Locate the cell with the specified text and output its [X, Y] center coordinate. 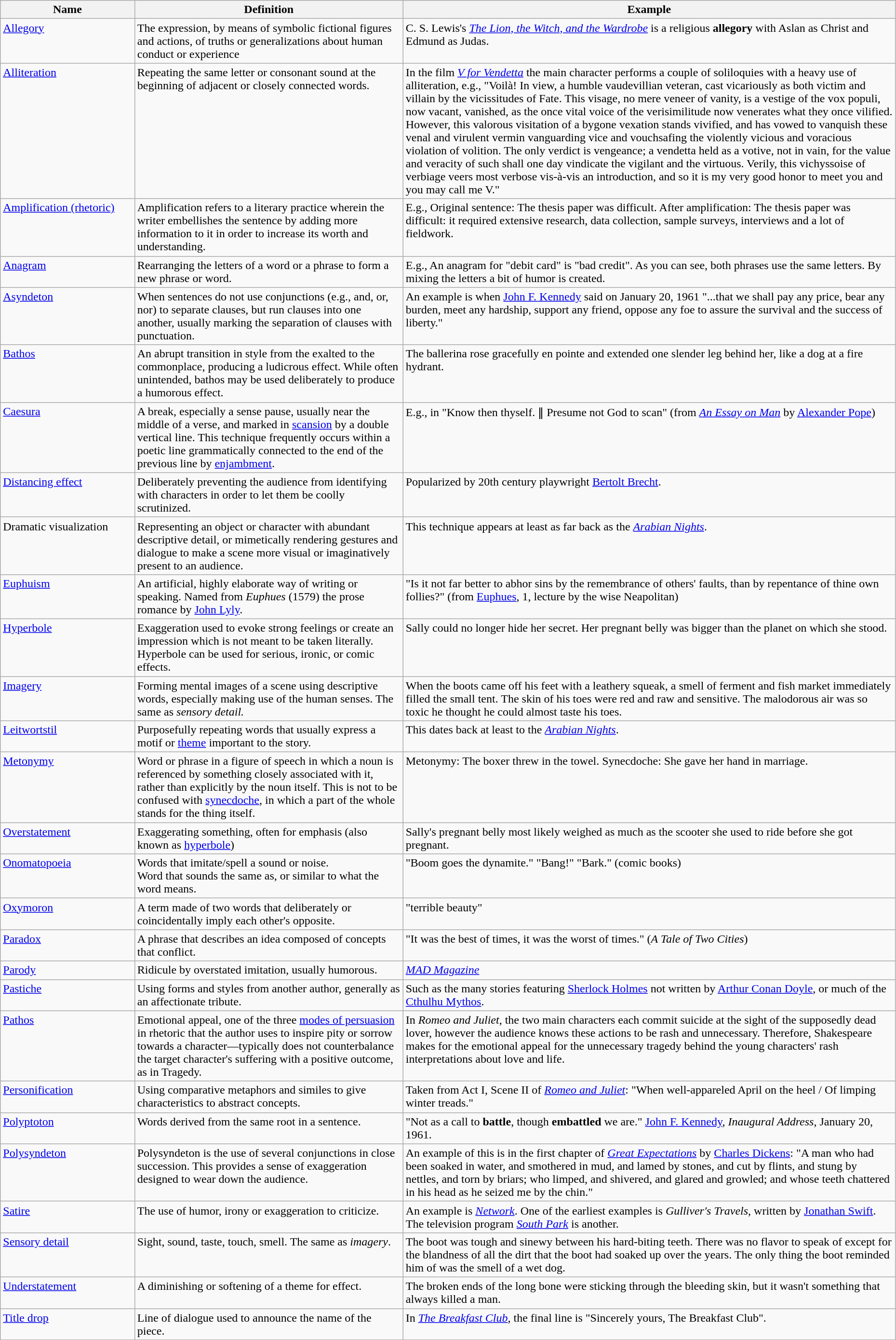
Words derived from the same root in a sentence. [269, 1128]
Forming mental images of a scene using descriptive words, especially making use of the human senses. The same as sensory detail. [269, 698]
Distancing effect [67, 495]
A term made of two words that deliberately or coincidentally imply each other's opposite. [269, 914]
Repeating the same letter or consonant sound at the beginning of adjacent or closely connected words. [269, 131]
The expression, by means of symbolic fictional figures and actions, of truths or generalizations about human conduct or experience [269, 41]
Polyptoton [67, 1128]
The use of humor, irony or exaggeration to criticize. [269, 1217]
Parody [67, 970]
The ballerina rose gracefully en pointe and extended one slender leg behind her, like a dog at a fire hydrant. [649, 373]
Anagram [67, 272]
This technique appears at least as far back as the Arabian Nights. [649, 546]
Name [67, 10]
Asyndeton [67, 316]
"Boom goes the dynamite." "Bang!" "Bark." (comic books) [649, 876]
Oxymoron [67, 914]
Leitwortstil [67, 737]
"Not as a call to battle, though embattled we are." John F. Kennedy, Inaugural Address, January 20, 1961. [649, 1128]
"terrible beauty" [649, 914]
Using forms and styles from another author, generally as an affectionate tribute. [269, 995]
Metonymy: The boxer threw in the towel. Synecdoche: She gave her hand in marriage. [649, 787]
Paradox [67, 945]
Polysyndeton is the use of several conjunctions in close succession. This provides a sense of exaggeration designed to wear down the audience. [269, 1173]
Such as the many stories featuring Sherlock Holmes not written by Arthur Conan Doyle, or much of the Cthulhu Mythos. [649, 995]
Pastiche [67, 995]
Satire [67, 1217]
Alliteration [67, 131]
Popularized by 20th century playwright Bertolt Brecht. [649, 495]
E.g., in "Know then thyself. ‖ Presume not God to scan" (from An Essay on Man by Alexander Pope) [649, 437]
Ridicule by overstated imitation, usually humorous. [269, 970]
This dates back at least to the Arabian Nights. [649, 737]
Caesura [67, 437]
Sally could no longer hide her secret. Her pregnant belly was bigger than the planet on which she stood. [649, 647]
Example [649, 10]
Onomatopoeia [67, 876]
Purposefully repeating words that usually express a motif or theme important to the story. [269, 737]
Understatement [67, 1292]
Exaggerating something, often for emphasis (also known as hyperbole) [269, 838]
Rearranging the letters of a word or a phrase to form a new phrase or word. [269, 272]
Metonymy [67, 787]
Line of dialogue used to announce the name of the piece. [269, 1324]
Imagery [67, 698]
Overstatement [67, 838]
Bathos [67, 373]
Hyperbole [67, 647]
Amplification (rhetoric) [67, 228]
Title drop [67, 1324]
Polysyndeton [67, 1173]
C. S. Lewis's The Lion, the Witch, and the Wardrobe is a religious allegory with Aslan as Christ and Edmund as Judas. [649, 41]
In The Breakfast Club, the final line is "Sincerely yours, The Breakfast Club". [649, 1324]
Using comparative metaphors and similes to give characteristics to abstract concepts. [269, 1096]
Dramatic visualization [67, 546]
Sight, sound, taste, touch, smell. The same as imagery. [269, 1255]
Personification [67, 1096]
A phrase that describes an idea composed of concepts that conflict. [269, 945]
An example is Network. One of the earliest examples is Gulliver's Travels, written by Jonathan Swift. The television program South Park is another. [649, 1217]
Definition [269, 10]
Euphuism [67, 596]
An artificial, highly elaborate way of writing or speaking. Named from Euphues (1579) the prose romance by John Lyly. [269, 596]
Allegory [67, 41]
Deliberately preventing the audience from identifying with characters in order to let them be coolly scrutinized. [269, 495]
The broken ends of the long bone were sticking through the bleeding skin, but it wasn't something that always killed a man. [649, 1292]
MAD Magazine [649, 970]
Sally's pregnant belly most likely weighed as much as the scooter she used to ride before she got pregnant. [649, 838]
Sensory detail [67, 1255]
"It was the best of times, it was the worst of times." (A Tale of Two Cities) [649, 945]
Taken from Act I, Scene II of Romeo and Juliet: "When well-appareled April on the heel / Of limping winter treads." [649, 1096]
Pathos [67, 1046]
Words that imitate/spell a sound or noise.Word that sounds the same as, or similar to what the word means. [269, 876]
A diminishing or softening of a theme for effect. [269, 1292]
